Determine the [x, y] coordinate at the center of the cell enclosing the given text.  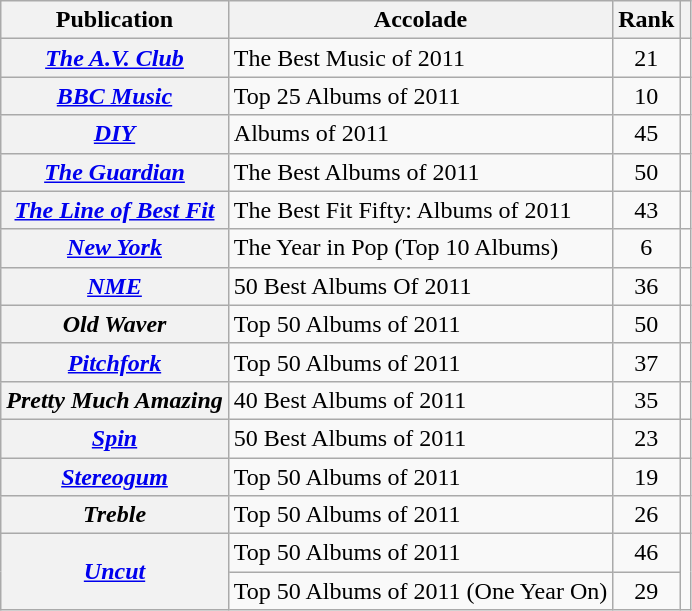
DIY [115, 134]
The A.V. Club [115, 58]
The Year in Pop (Top 10 Albums) [420, 248]
Top 50 Albums of 2011 (One Year On) [420, 591]
Publication [115, 20]
Pretty Much Amazing [115, 400]
46 [646, 553]
Pitchfork [115, 362]
Spin [115, 438]
36 [646, 286]
Albums of 2011 [420, 134]
Accolade [420, 20]
6 [646, 248]
29 [646, 591]
35 [646, 400]
26 [646, 515]
Top 25 Albums of 2011 [420, 96]
Treble [115, 515]
50 Best Albums Of 2011 [420, 286]
New York [115, 248]
45 [646, 134]
Stereogum [115, 477]
40 Best Albums of 2011 [420, 400]
The Best Fit Fifty: Albums of 2011 [420, 210]
The Guardian [115, 172]
50 Best Albums of 2011 [420, 438]
NME [115, 286]
BBC Music [115, 96]
The Best Music of 2011 [420, 58]
23 [646, 438]
10 [646, 96]
43 [646, 210]
19 [646, 477]
Uncut [115, 572]
21 [646, 58]
37 [646, 362]
Rank [646, 20]
The Line of Best Fit [115, 210]
The Best Albums of 2011 [420, 172]
Old Waver [115, 324]
